Detect which cell encompasses the target text, then output its [X, Y] center coordinate. 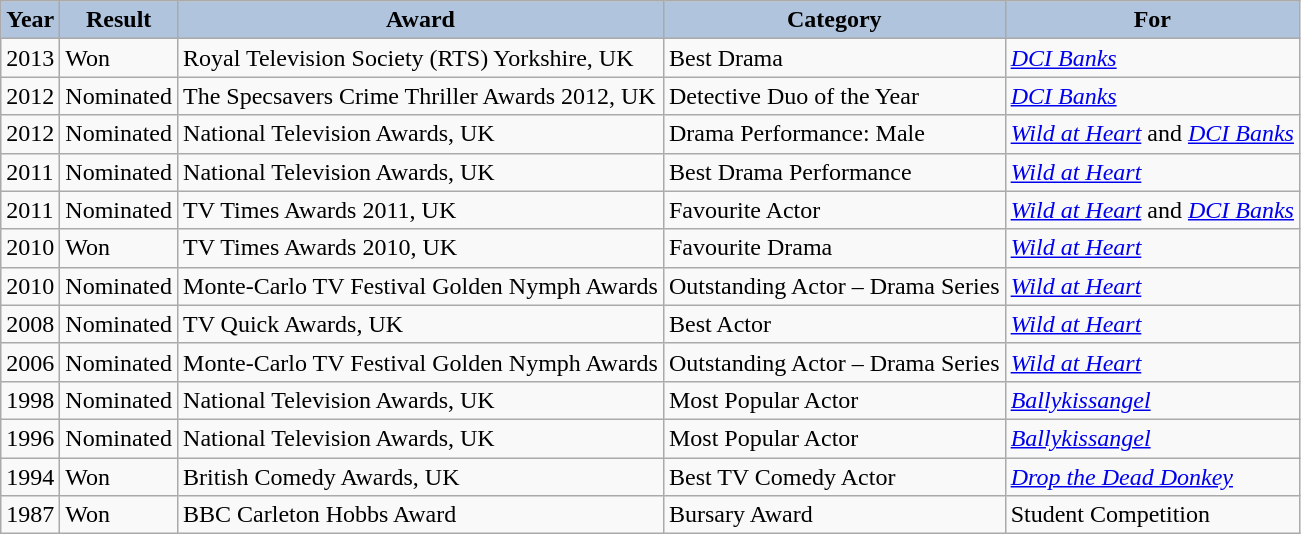
Award [421, 20]
Year [30, 20]
Best TV Comedy Actor [834, 477]
Best Drama [834, 58]
Favourite Drama [834, 248]
British Comedy Awards, UK [421, 477]
1998 [30, 400]
TV Times Awards 2011, UK [421, 210]
2008 [30, 324]
Result [119, 20]
TV Quick Awards, UK [421, 324]
1996 [30, 438]
1987 [30, 515]
BBC Carleton Hobbs Award [421, 515]
Best Drama Performance [834, 172]
Drop the Dead Donkey [1152, 477]
Drama Performance: Male [834, 134]
2006 [30, 362]
Bursary Award [834, 515]
The Specsavers Crime Thriller Awards 2012, UK [421, 96]
For [1152, 20]
Student Competition [1152, 515]
Favourite Actor [834, 210]
Detective Duo of the Year [834, 96]
Best Actor [834, 324]
1994 [30, 477]
Royal Television Society (RTS) Yorkshire, UK [421, 58]
Category [834, 20]
TV Times Awards 2010, UK [421, 248]
2013 [30, 58]
